Extract the [X, Y] coordinate from the center of the cell holding the provided text.  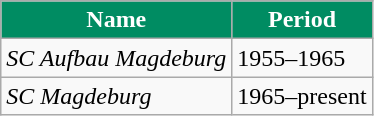
1965–present [302, 96]
1955–1965 [302, 58]
Period [302, 20]
SC Aufbau Magdeburg [116, 58]
SC Magdeburg [116, 96]
Name [116, 20]
